For the text-containing cell, return its midpoint in (x, y) coordinate format. 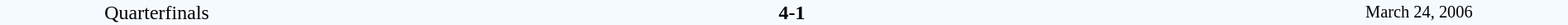
4-1 (791, 12)
Quarterfinals (157, 12)
March 24, 2006 (1419, 12)
